For the text-containing cell, return its midpoint in (X, Y) coordinate format. 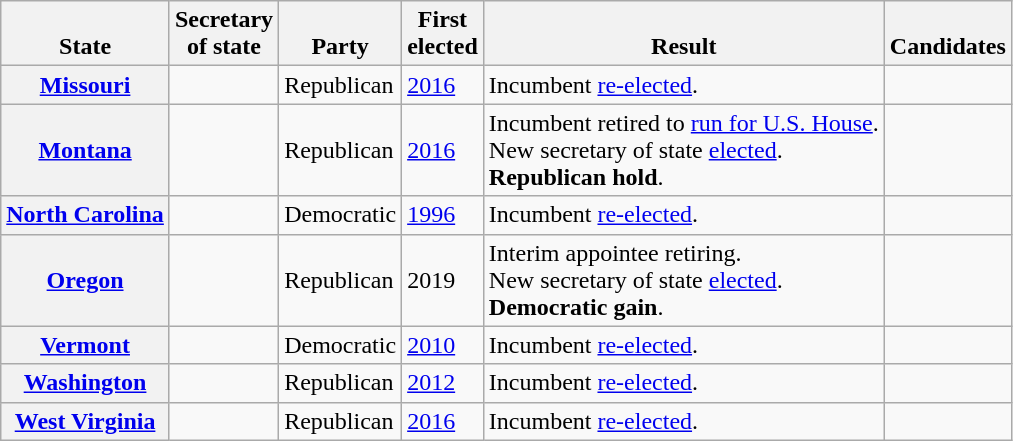
Washington (86, 383)
Vermont (86, 345)
Oregon (86, 280)
North Carolina (86, 215)
West Virginia (86, 421)
Firstelected (443, 34)
Montana (86, 150)
Secretaryof state (224, 34)
2012 (443, 383)
Missouri (86, 85)
State (86, 34)
2010 (443, 345)
Result (684, 34)
Party (340, 34)
Incumbent retired to run for U.S. House.New secretary of state elected.Republican hold. (684, 150)
Candidates (948, 34)
2019 (443, 280)
1996 (443, 215)
Interim appointee retiring.New secretary of state elected.Democratic gain. (684, 280)
